Capture the cell that displays the provided text and extract its [x, y] central coordinate. 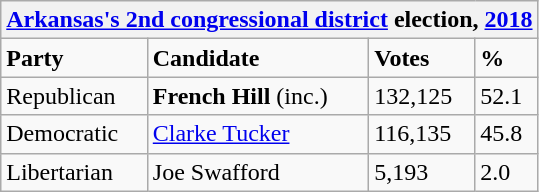
Clarke Tucker [258, 134]
French Hill (inc.) [258, 96]
116,135 [422, 134]
52.1 [506, 96]
Candidate [258, 58]
Libertarian [74, 172]
Votes [422, 58]
45.8 [506, 134]
Democratic [74, 134]
132,125 [422, 96]
2.0 [506, 172]
5,193 [422, 172]
% [506, 58]
Party [74, 58]
Arkansas's 2nd congressional district election, 2018 [270, 20]
Republican [74, 96]
Joe Swafford [258, 172]
